From the cell containing the given text, extract its center point as (X, Y) coordinate. 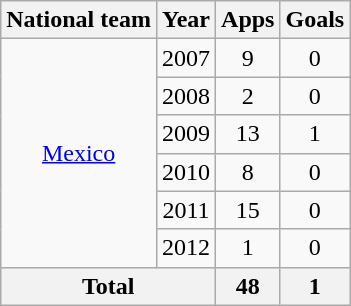
13 (248, 134)
2007 (186, 58)
2009 (186, 134)
Year (186, 20)
9 (248, 58)
48 (248, 286)
Mexico (79, 153)
Apps (248, 20)
2012 (186, 248)
2010 (186, 172)
15 (248, 210)
2011 (186, 210)
2 (248, 96)
Total (108, 286)
National team (79, 20)
8 (248, 172)
Goals (315, 20)
2008 (186, 96)
